From the cell containing the given text, extract its center point as [X, Y] coordinate. 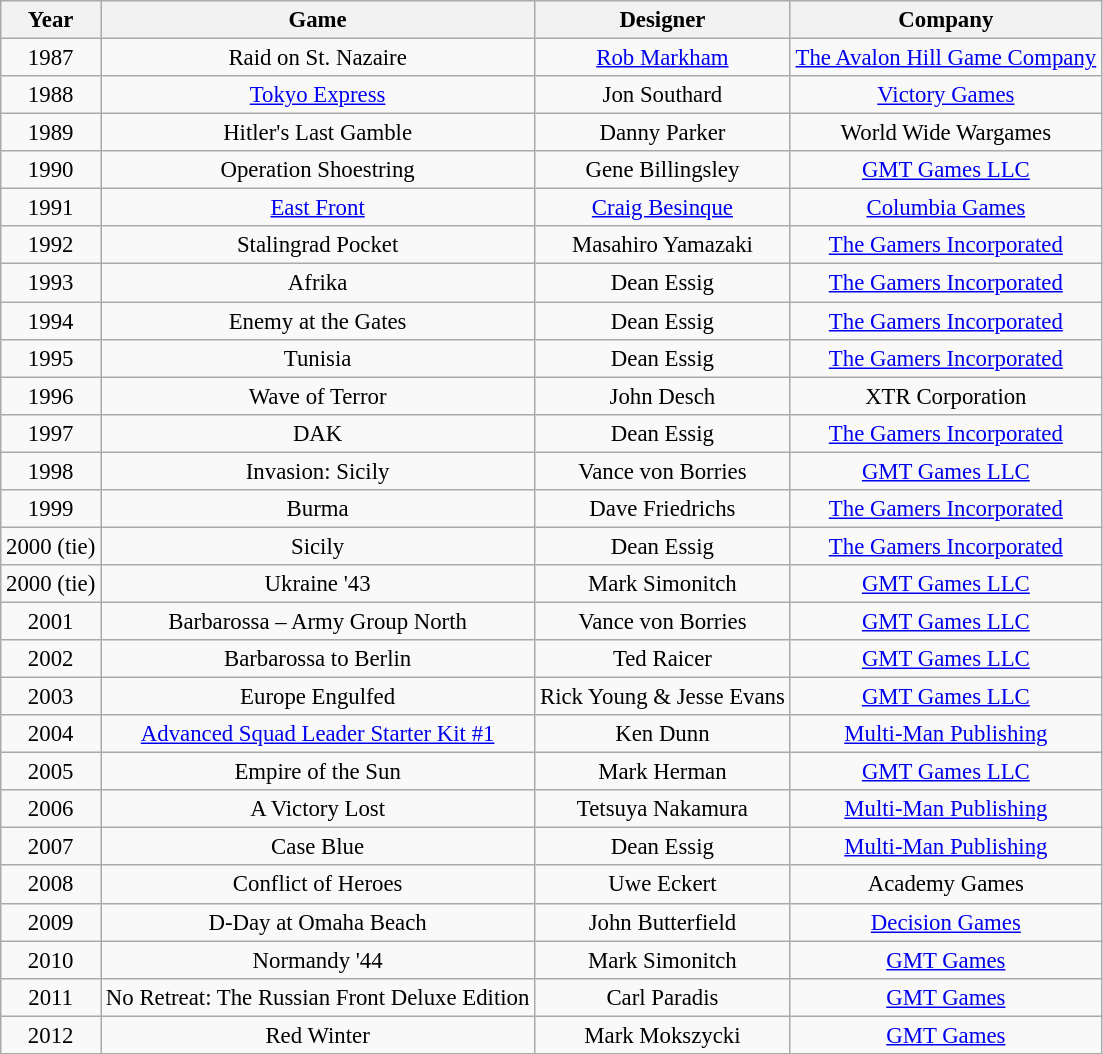
Ken Dunn [663, 734]
Ted Raicer [663, 659]
2008 [51, 885]
Company [946, 20]
Mark Herman [663, 772]
Rob Markham [663, 58]
1999 [51, 509]
Gene Billingsley [663, 170]
Masahiro Yamazaki [663, 245]
Red Winter [318, 1035]
Uwe Eckert [663, 885]
Rick Young & Jesse Evans [663, 697]
1993 [51, 283]
Invasion: Sicily [318, 471]
John Desch [663, 396]
1998 [51, 471]
2005 [51, 772]
D-Day at Omaha Beach [318, 922]
2003 [51, 697]
2006 [51, 809]
1995 [51, 358]
1988 [51, 95]
Empire of the Sun [318, 772]
Hitler's Last Gamble [318, 133]
Danny Parker [663, 133]
Enemy at the Gates [318, 321]
2012 [51, 1035]
1991 [51, 208]
Year [51, 20]
Stalingrad Pocket [318, 245]
1994 [51, 321]
2011 [51, 997]
1997 [51, 433]
Operation Shoestring [318, 170]
Designer [663, 20]
Europe Engulfed [318, 697]
DAK [318, 433]
Tokyo Express [318, 95]
1992 [51, 245]
1996 [51, 396]
2002 [51, 659]
Case Blue [318, 847]
The Avalon Hill Game Company [946, 58]
No Retreat: The Russian Front Deluxe Edition [318, 997]
2009 [51, 922]
East Front [318, 208]
Carl Paradis [663, 997]
Afrika [318, 283]
2007 [51, 847]
Tunisia [318, 358]
Barbarossa to Berlin [318, 659]
Conflict of Heroes [318, 885]
Academy Games [946, 885]
John Butterfield [663, 922]
Sicily [318, 546]
Columbia Games [946, 208]
2004 [51, 734]
Normandy '44 [318, 960]
Victory Games [946, 95]
World Wide Wargames [946, 133]
Raid on St. Nazaire [318, 58]
Tetsuya Nakamura [663, 809]
1989 [51, 133]
Dave Friedrichs [663, 509]
Wave of Terror [318, 396]
1987 [51, 58]
Ukraine '43 [318, 584]
XTR Corporation [946, 396]
Decision Games [946, 922]
Barbarossa – Army Group North [318, 621]
2010 [51, 960]
Mark Mokszycki [663, 1035]
Jon Southard [663, 95]
Craig Besinque [663, 208]
Advanced Squad Leader Starter Kit #1 [318, 734]
Burma [318, 509]
Game [318, 20]
A Victory Lost [318, 809]
1990 [51, 170]
2001 [51, 621]
